Pinpoint the cell where the given text exists, returning its (X, Y) midpoint coordinate. 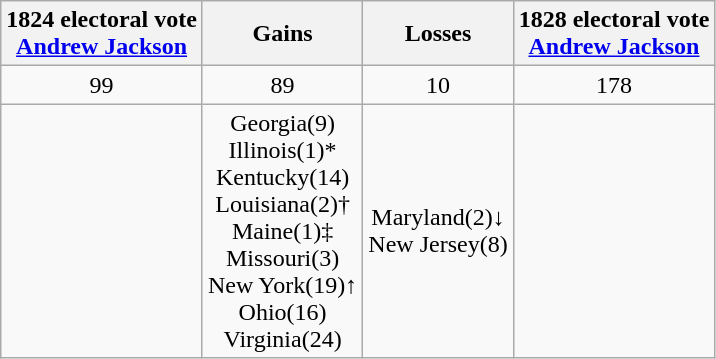
1824 electoral voteAndrew Jackson (102, 34)
89 (282, 85)
Maryland(2)↓New Jersey(8) (438, 231)
Georgia(9)Illinois(1)*Kentucky(14)Louisiana(2)†Maine(1)‡Missouri(3)New York(19)↑Ohio(16)Virginia(24) (282, 231)
178 (614, 85)
10 (438, 85)
Gains (282, 34)
1828 electoral voteAndrew Jackson (614, 34)
Losses (438, 34)
99 (102, 85)
